Identify which cell holds the provided text, then report its [X, Y] central coordinate. 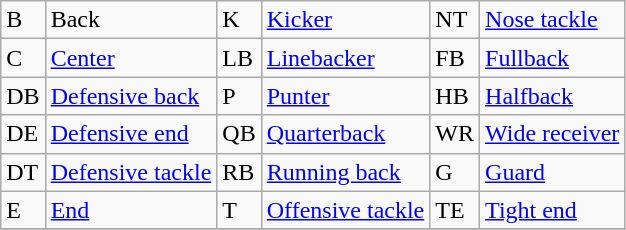
P [239, 96]
HB [455, 96]
E [23, 210]
Defensive end [131, 134]
G [455, 172]
Wide receiver [552, 134]
End [131, 210]
Nose tackle [552, 20]
DB [23, 96]
B [23, 20]
Punter [346, 96]
NT [455, 20]
Linebacker [346, 58]
DT [23, 172]
LB [239, 58]
Quarterback [346, 134]
Back [131, 20]
DE [23, 134]
Defensive tackle [131, 172]
Defensive back [131, 96]
Running back [346, 172]
TE [455, 210]
Fullback [552, 58]
Halfback [552, 96]
RB [239, 172]
Center [131, 58]
Kicker [346, 20]
Offensive tackle [346, 210]
FB [455, 58]
C [23, 58]
K [239, 20]
Guard [552, 172]
WR [455, 134]
T [239, 210]
QB [239, 134]
Tight end [552, 210]
